Find where the given text appears and provide that cell's center as (x, y) coordinate. 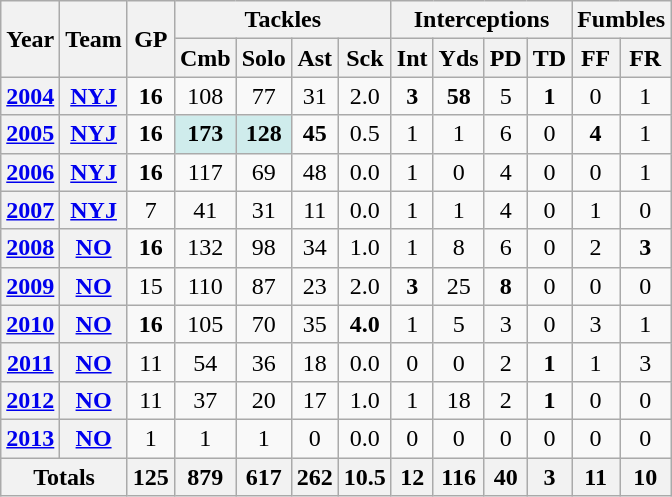
48 (314, 172)
12 (412, 477)
108 (205, 96)
45 (314, 134)
GP (150, 39)
117 (205, 172)
FF (596, 58)
262 (314, 477)
Int (412, 58)
41 (205, 210)
36 (264, 362)
2004 (30, 96)
2007 (30, 210)
2005 (30, 134)
Fumbles (622, 20)
Tackles (282, 20)
173 (205, 134)
2013 (30, 438)
23 (314, 286)
PD (506, 58)
TD (549, 58)
2012 (30, 400)
87 (264, 286)
Ast (314, 58)
7 (150, 210)
2006 (30, 172)
58 (458, 96)
2009 (30, 286)
15 (150, 286)
FR (646, 58)
17 (314, 400)
Totals (64, 477)
Team (94, 39)
Solo (264, 58)
105 (205, 324)
879 (205, 477)
0.5 (364, 134)
54 (205, 362)
37 (205, 400)
125 (150, 477)
2011 (30, 362)
98 (264, 248)
40 (506, 477)
128 (264, 134)
Year (30, 39)
34 (314, 248)
Sck (364, 58)
132 (205, 248)
4.0 (364, 324)
69 (264, 172)
2008 (30, 248)
25 (458, 286)
20 (264, 400)
617 (264, 477)
10 (646, 477)
Interceptions (481, 20)
10.5 (364, 477)
35 (314, 324)
2010 (30, 324)
70 (264, 324)
Yds (458, 58)
116 (458, 477)
Cmb (205, 58)
110 (205, 286)
77 (264, 96)
